Search for the cell housing the specified text and yield its (x, y) center coordinate. 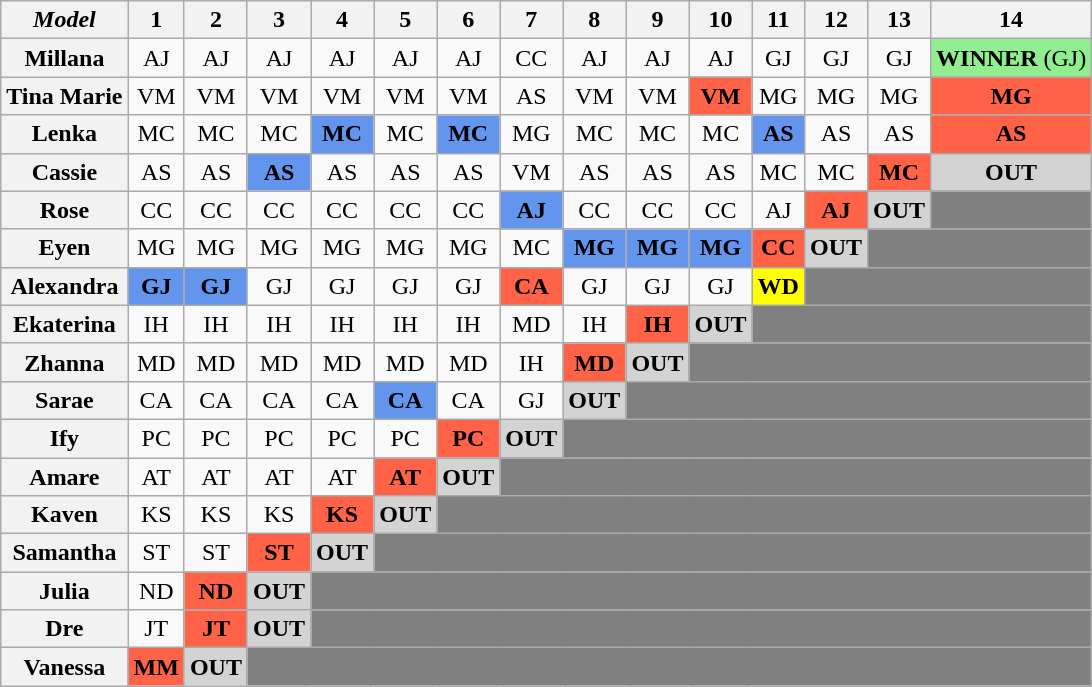
WD (778, 286)
Cassie (64, 172)
6 (468, 20)
Tina Marie (64, 96)
8 (594, 20)
5 (406, 20)
14 (1012, 20)
9 (658, 20)
3 (278, 20)
Zhanna (64, 362)
Vanessa (64, 667)
Alexandra (64, 286)
2 (216, 20)
Kaven (64, 515)
WINNER (GJ) (1012, 58)
11 (778, 20)
Model (64, 20)
Sarae (64, 400)
Dre (64, 629)
Lenka (64, 134)
4 (342, 20)
MM (156, 667)
7 (532, 20)
13 (900, 20)
Rose (64, 210)
Millana (64, 58)
Ekaterina (64, 324)
10 (720, 20)
Julia (64, 591)
Samantha (64, 553)
12 (836, 20)
Ify (64, 438)
1 (156, 20)
Amare (64, 477)
Eyen (64, 248)
